Detect which cell encompasses the target text, then output its (x, y) center coordinate. 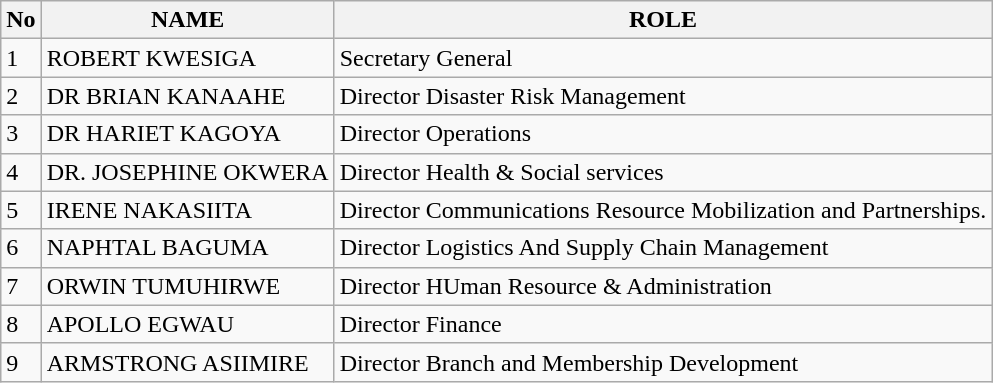
Director Operations (663, 134)
6 (21, 248)
DR HARIET KAGOYA (188, 134)
3 (21, 134)
Director Branch and Membership Development (663, 362)
2 (21, 96)
8 (21, 324)
NAPHTAL BAGUMA (188, 248)
5 (21, 210)
Director Finance (663, 324)
Secretary General (663, 58)
DR. JOSEPHINE OKWERA (188, 172)
ARMSTRONG ASIIMIRE (188, 362)
Director Logistics And Supply Chain Management (663, 248)
Director Disaster Risk Management (663, 96)
Director Communications Resource Mobilization and Partnerships. (663, 210)
ROBERT KWESIGA (188, 58)
Director Health & Social services (663, 172)
1 (21, 58)
NAME (188, 20)
4 (21, 172)
7 (21, 286)
ROLE (663, 20)
ORWIN TUMUHIRWE (188, 286)
APOLLO EGWAU (188, 324)
Director HUman Resource & Administration (663, 286)
9 (21, 362)
IRENE NAKASIITA (188, 210)
No (21, 20)
DR BRIAN KANAAHE (188, 96)
